Detect which cell encompasses the target text, then output its [X, Y] center coordinate. 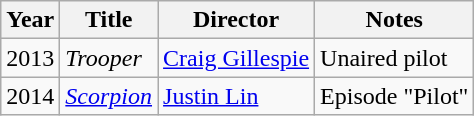
Notes [394, 20]
Unaired pilot [394, 58]
Year [30, 20]
Justin Lin [236, 96]
Title [109, 20]
2014 [30, 96]
Scorpion [109, 96]
Director [236, 20]
2013 [30, 58]
Episode "Pilot" [394, 96]
Craig Gillespie [236, 58]
Trooper [109, 58]
